Return (x, y) of the center of cell containing provided text 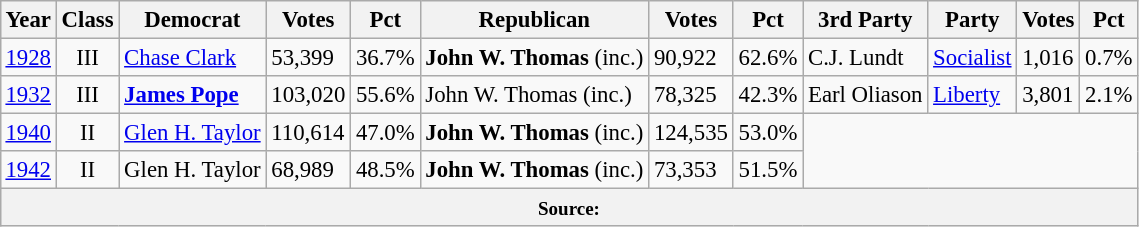
1928 (28, 57)
68,989 (308, 170)
Liberty (972, 95)
53,399 (308, 57)
James Pope (192, 95)
42.3% (768, 95)
55.6% (386, 95)
90,922 (692, 57)
Earl Oliason (866, 95)
110,614 (308, 133)
Socialist (972, 57)
78,325 (692, 95)
103,020 (308, 95)
53.0% (768, 133)
Year (28, 20)
1932 (28, 95)
Source: (569, 208)
1940 (28, 133)
36.7% (386, 57)
48.5% (386, 170)
47.0% (386, 133)
1,016 (1048, 57)
51.5% (768, 170)
Chase Clark (192, 57)
3rd Party (866, 20)
3,801 (1048, 95)
124,535 (692, 133)
Democrat (192, 20)
Party (972, 20)
Republican (534, 20)
62.6% (768, 57)
C.J. Lundt (866, 57)
0.7% (1109, 57)
2.1% (1109, 95)
73,353 (692, 170)
1942 (28, 170)
Class (88, 20)
